From the cell containing the given text, extract its center point as (x, y) coordinate. 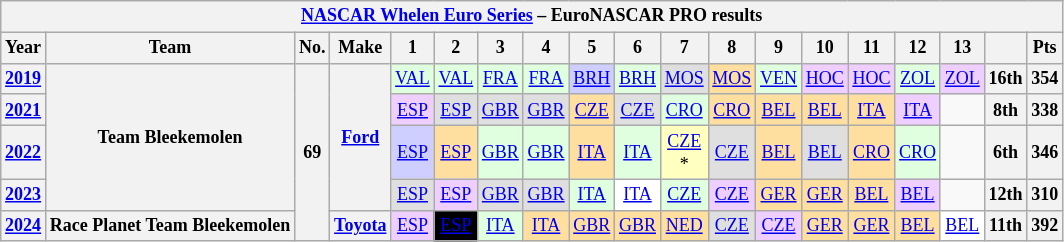
Team Bleekemolen (170, 136)
4 (546, 48)
No. (312, 48)
338 (1045, 110)
11 (872, 48)
9 (779, 48)
3 (500, 48)
Year (24, 48)
392 (1045, 226)
16th (1006, 78)
2022 (24, 152)
2024 (24, 226)
310 (1045, 194)
5 (592, 48)
12th (1006, 194)
NASCAR Whelen Euro Series – EuroNASCAR PRO results (532, 16)
2023 (24, 194)
Team (170, 48)
10 (824, 48)
6th (1006, 152)
Pts (1045, 48)
69 (312, 152)
6 (638, 48)
2021 (24, 110)
8 (732, 48)
12 (918, 48)
8th (1006, 110)
Ford (360, 136)
13 (962, 48)
CZE* (684, 152)
Toyota (360, 226)
11th (1006, 226)
2 (456, 48)
VEN (779, 78)
Race Planet Team Bleekemolen (170, 226)
7 (684, 48)
1 (412, 48)
2019 (24, 78)
NED (684, 226)
354 (1045, 78)
Make (360, 48)
346 (1045, 152)
